Capture the cell that displays the provided text and extract its [X, Y] central coordinate. 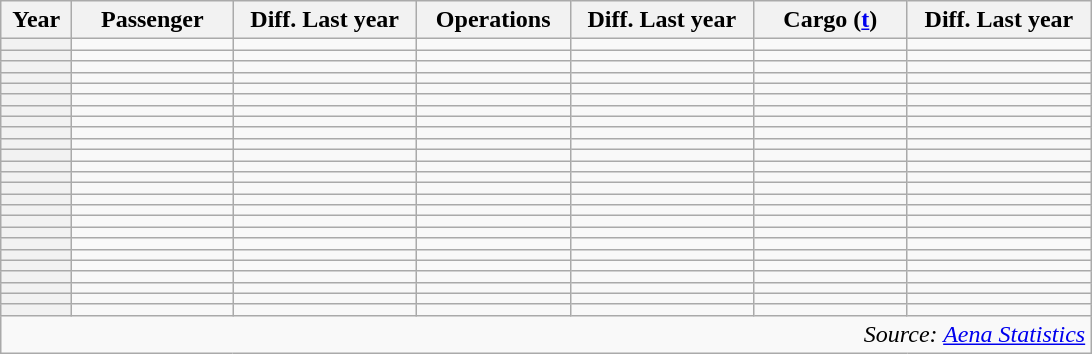
Year [36, 20]
Cargo (t) [831, 20]
Passenger [152, 20]
Operations [493, 20]
Source: Aena Statistics [546, 334]
